Capture the cell that displays the provided text and extract its [x, y] central coordinate. 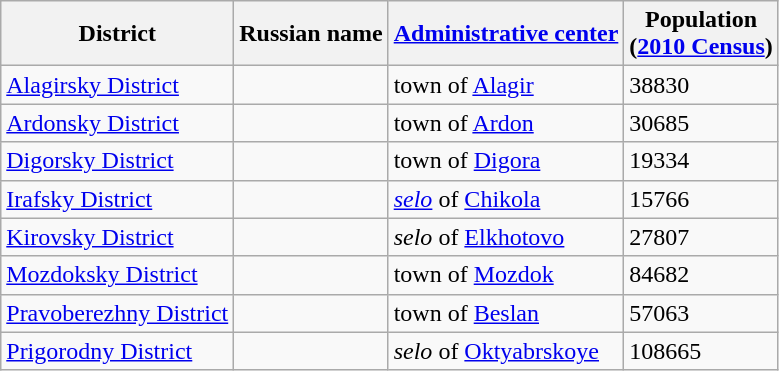
Mozdoksky District [118, 275]
27807 [701, 237]
57063 [701, 313]
Population(2010 Census) [701, 34]
selo of Elkhotovo [506, 237]
Irafsky District [118, 199]
Kirovsky District [118, 237]
Alagirsky District [118, 85]
108665 [701, 351]
town of Beslan [506, 313]
selo of Chikola [506, 199]
selo of Oktyabrskoye [506, 351]
Russian name [311, 34]
District [118, 34]
town of Alagir [506, 85]
Digorsky District [118, 161]
Prigorodny District [118, 351]
84682 [701, 275]
38830 [701, 85]
town of Ardon [506, 123]
town of Digora [506, 161]
15766 [701, 199]
town of Mozdok [506, 275]
19334 [701, 161]
Pravoberezhny District [118, 313]
30685 [701, 123]
Ardonsky District [118, 123]
Administrative center [506, 34]
